Return the (x, y) coordinate for the center point of the cell that contains the specified text.  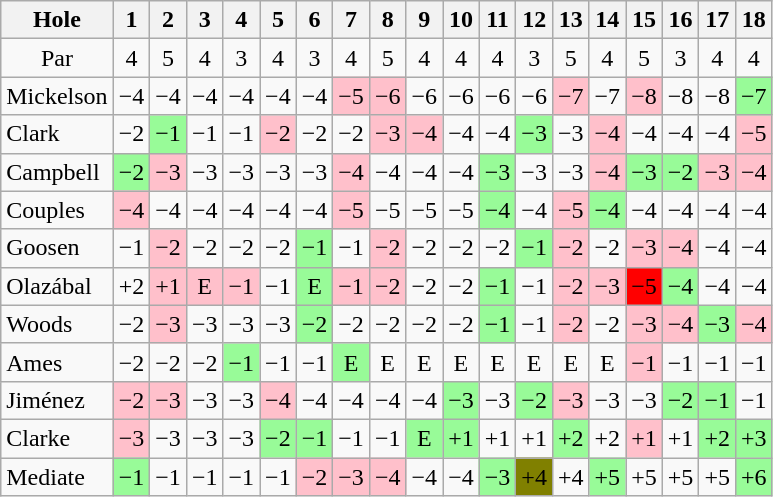
Campbell (57, 172)
6 (314, 20)
Clarke (57, 438)
8 (388, 20)
15 (644, 20)
+6 (754, 477)
Ames (57, 362)
13 (570, 20)
10 (462, 20)
12 (534, 20)
Woods (57, 324)
17 (718, 20)
11 (498, 20)
Jiménez (57, 400)
Par (57, 58)
9 (424, 20)
Hole (57, 20)
Mickelson (57, 96)
Goosen (57, 248)
7 (352, 20)
14 (608, 20)
Mediate (57, 477)
2 (168, 20)
Couples (57, 210)
+3 (754, 438)
18 (754, 20)
16 (680, 20)
Olazábal (57, 286)
Clark (57, 134)
1 (132, 20)
